Output the (X, Y) coordinate of the center of the cell containing the given text.  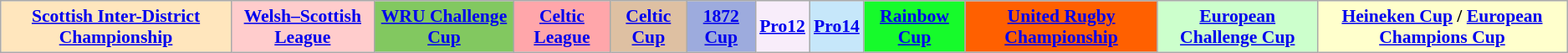
Pro14 (836, 27)
WRU Challenge Cup (443, 27)
Pro12 (783, 27)
Rainbow Cup (915, 27)
Heineken Cup / European Champions Cup (1442, 27)
European Challenge Cup (1238, 27)
United Rugby Championship (1061, 27)
Welsh–Scottish League (303, 27)
Scottish Inter-District Championship (116, 27)
Celtic League (562, 27)
Celtic Cup (648, 27)
1872 Cup (722, 27)
